Scan for the cell matching the given text and deliver its [x, y] coordinate at center. 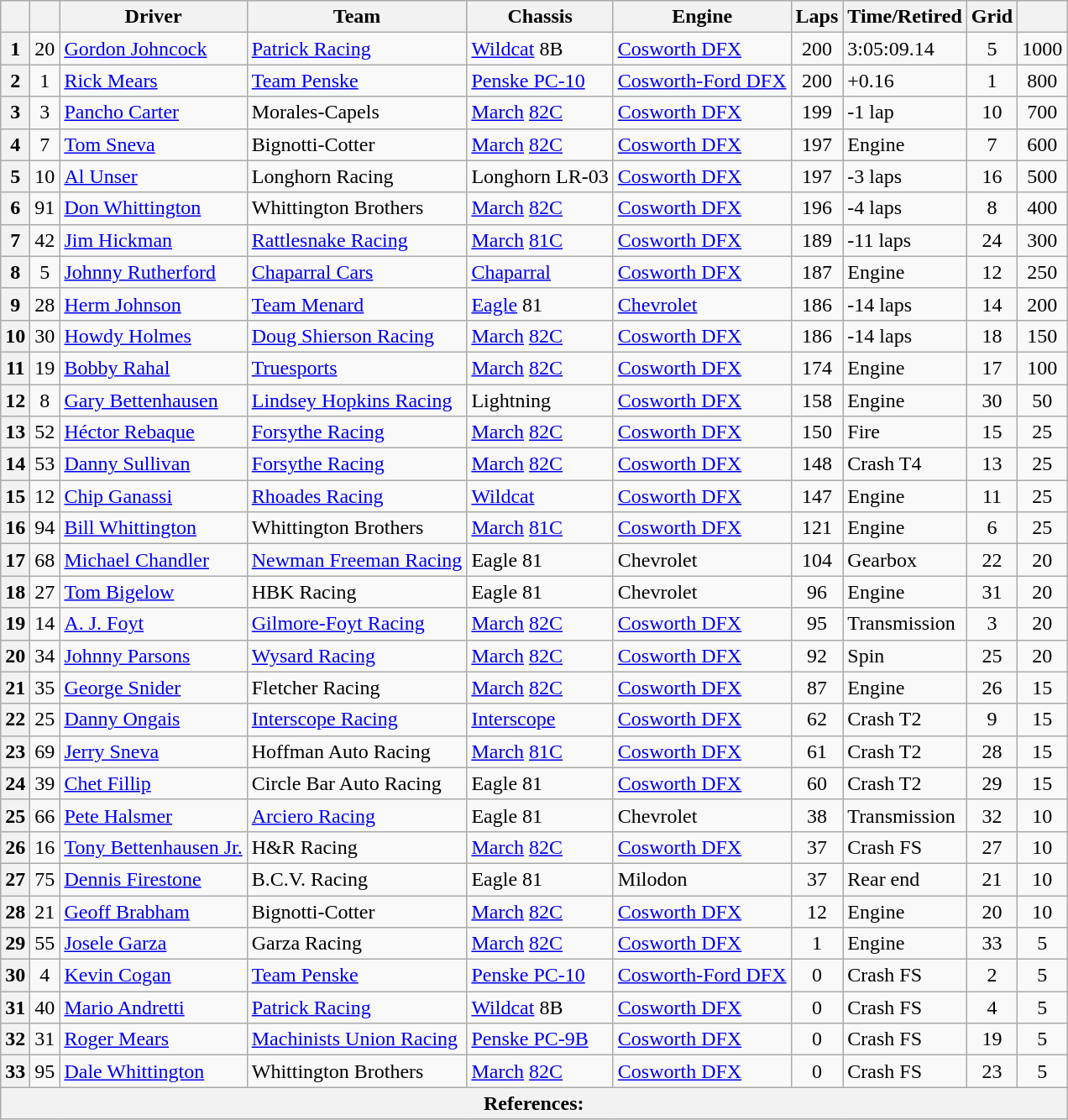
100 [1043, 368]
148 [817, 464]
Doug Shierson Racing [357, 336]
189 [817, 240]
Dale Whittington [153, 1071]
Team Menard [357, 304]
42 [45, 240]
62 [817, 720]
Don Whittington [153, 208]
174 [817, 368]
700 [1043, 113]
250 [1043, 272]
Chaparral Cars [357, 272]
3:05:09.14 [905, 49]
Danny Ongais [153, 720]
121 [817, 528]
158 [817, 400]
66 [45, 815]
39 [45, 783]
53 [45, 464]
Pete Halsmer [153, 815]
Gary Bettenhausen [153, 400]
Roger Mears [153, 1039]
Chassis [540, 17]
Gilmore-Foyt Racing [357, 624]
Rhoades Racing [357, 496]
Morales-Capels [357, 113]
Wysard Racing [357, 656]
Pancho Carter [153, 113]
600 [1043, 144]
Gearbox [905, 560]
300 [1043, 240]
52 [45, 432]
Garza Racing [357, 944]
Lindsey Hopkins Racing [357, 400]
35 [45, 688]
Tom Sneva [153, 144]
75 [45, 879]
40 [45, 1007]
Mario Andretti [153, 1007]
Truesports [357, 368]
Longhorn LR-03 [540, 176]
Herm Johnson [153, 304]
Machinists Union Racing [357, 1039]
Bobby Rahal [153, 368]
HBK Racing [357, 592]
-11 laps [905, 240]
Gordon Johncock [153, 49]
Danny Sullivan [153, 464]
187 [817, 272]
87 [817, 688]
94 [45, 528]
Interscope Racing [357, 720]
Tony Bettenhausen Jr. [153, 847]
Michael Chandler [153, 560]
Grid [992, 17]
Penske PC-9B [540, 1039]
Team [357, 17]
38 [817, 815]
References: [534, 1103]
Arciero Racing [357, 815]
1000 [1043, 49]
+0.16 [905, 81]
91 [45, 208]
-4 laps [905, 208]
104 [817, 560]
-3 laps [905, 176]
Chet Fillip [153, 783]
92 [817, 656]
Kevin Cogan [153, 976]
Rattlesnake Racing [357, 240]
400 [1043, 208]
Tom Bigelow [153, 592]
147 [817, 496]
Dennis Firestone [153, 879]
Héctor Rebaque [153, 432]
B.C.V. Racing [357, 879]
Fire [905, 432]
Johnny Parsons [153, 656]
50 [1043, 400]
Lightning [540, 400]
199 [817, 113]
Circle Bar Auto Racing [357, 783]
A. J. Foyt [153, 624]
Howdy Holmes [153, 336]
Bill Whittington [153, 528]
Johnny Rutherford [153, 272]
Chaparral [540, 272]
Rick Mears [153, 81]
69 [45, 751]
Jerry Sneva [153, 751]
Al Unser [153, 176]
55 [45, 944]
Rear end [905, 879]
Milodon [702, 879]
Chip Ganassi [153, 496]
500 [1043, 176]
60 [817, 783]
800 [1043, 81]
196 [817, 208]
Spin [905, 656]
Time/Retired [905, 17]
Fletcher Racing [357, 688]
Driver [153, 17]
Josele Garza [153, 944]
68 [45, 560]
Interscope [540, 720]
61 [817, 751]
-1 lap [905, 113]
Newman Freeman Racing [357, 560]
Jim Hickman [153, 240]
Laps [817, 17]
34 [45, 656]
H&R Racing [357, 847]
Longhorn Racing [357, 176]
Hoffman Auto Racing [357, 751]
Crash T4 [905, 464]
96 [817, 592]
Geoff Brabham [153, 911]
George Snider [153, 688]
Wildcat [540, 496]
